Find where the given text appears and provide that cell's center as (X, Y) coordinate. 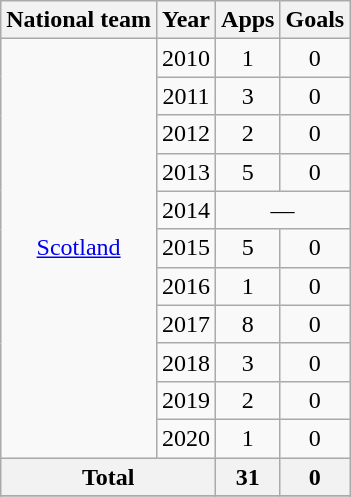
Apps (248, 20)
2014 (186, 210)
2013 (186, 172)
Goals (315, 20)
Scotland (79, 248)
2010 (186, 58)
31 (248, 477)
2020 (186, 438)
Total (108, 477)
2016 (186, 286)
2012 (186, 134)
8 (248, 324)
2015 (186, 248)
2011 (186, 96)
2017 (186, 324)
2019 (186, 400)
Year (186, 20)
— (283, 210)
2018 (186, 362)
National team (79, 20)
